Determine the (x, y) coordinate at the center of the cell enclosing the given text.  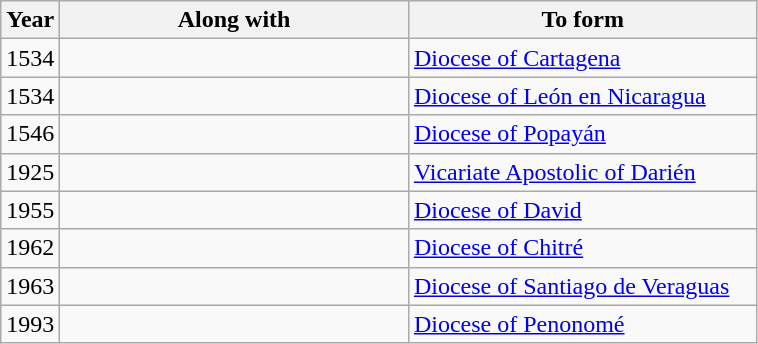
1925 (30, 172)
1955 (30, 210)
1963 (30, 286)
Diocese of Popayán (582, 134)
Diocese of León en Nicaragua (582, 96)
1993 (30, 324)
1546 (30, 134)
1962 (30, 248)
To form (582, 20)
Diocese of Santiago de Veraguas (582, 286)
Diocese of Cartagena (582, 58)
Diocese of David (582, 210)
Vicariate Apostolic of Darién (582, 172)
Diocese of Penonomé (582, 324)
Year (30, 20)
Along with (234, 20)
Diocese of Chitré (582, 248)
